For the text-containing cell, return its midpoint in [x, y] coordinate format. 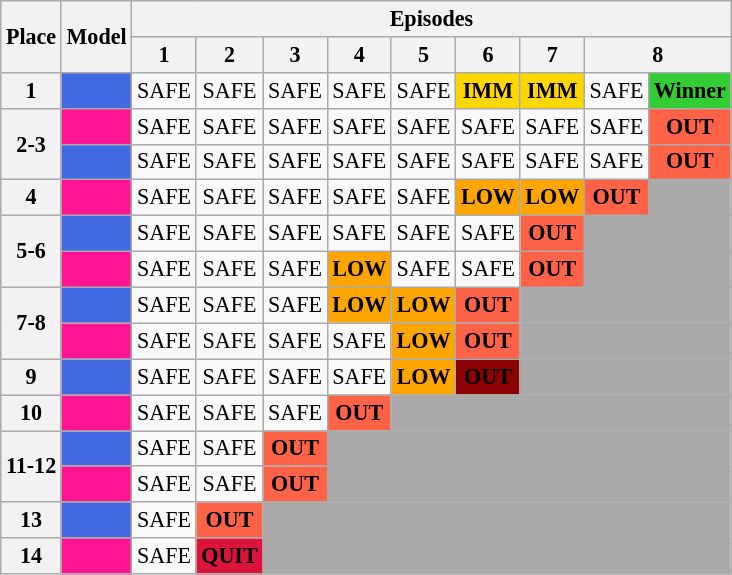
13 [32, 520]
2-3 [32, 144]
6 [488, 54]
QUIT [230, 556]
7-8 [32, 323]
10 [32, 412]
Place [32, 36]
8 [658, 54]
5-6 [32, 251]
Episodes [432, 18]
9 [32, 377]
5 [423, 54]
7 [552, 54]
Model [96, 36]
Winner [690, 90]
11-12 [32, 466]
3 [295, 54]
14 [32, 556]
2 [230, 54]
